Scan for the cell matching the given text and deliver its [X, Y] coordinate at center. 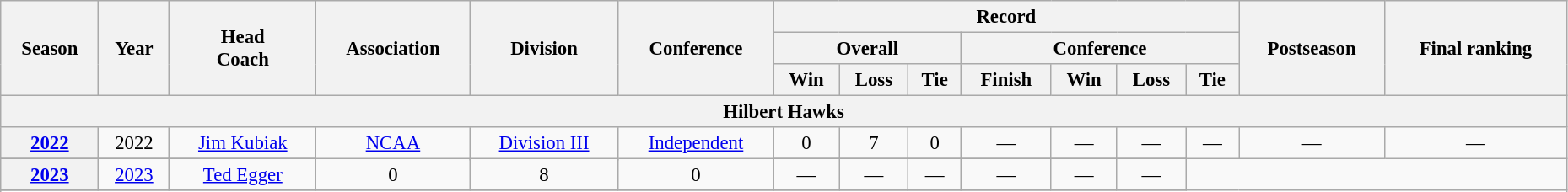
Overall [867, 49]
Postseason [1312, 49]
HeadCoach [243, 49]
Independent [696, 143]
7 [874, 143]
Finish [1005, 80]
NCAA [393, 143]
Ted Egger [243, 175]
Division [544, 49]
Record [1005, 17]
Season [50, 49]
Association [393, 49]
Jim Kubiak [243, 143]
Year [134, 49]
Hilbert Hawks [784, 112]
Division III [544, 143]
8 [544, 175]
Final ranking [1476, 49]
